Scan for the cell matching the given text and deliver its [X, Y] coordinate at center. 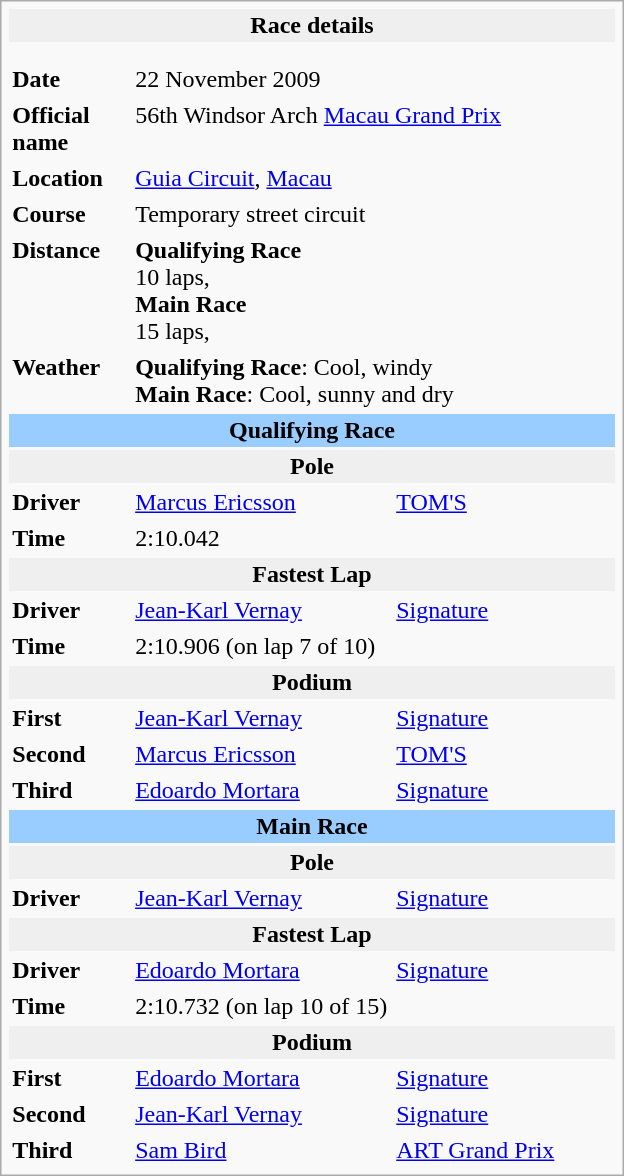
Sam Bird [261, 1150]
Qualifying Race [312, 430]
56th Windsor Arch Macau Grand Prix [374, 129]
22 November 2009 [261, 80]
Date [69, 80]
Race details [312, 26]
ART Grand Prix [504, 1150]
Distance [69, 291]
Temporary street circuit [374, 214]
Main Race [312, 826]
2:10.042 [374, 538]
Qualifying Race10 laps, Main Race15 laps, [374, 291]
Course [69, 214]
Guia Circuit, Macau [374, 178]
Qualifying Race: Cool, windyMain Race: Cool, sunny and dry [374, 381]
Weather [69, 381]
Location [69, 178]
Official name [69, 129]
2:10.732 (on lap 10 of 15) [374, 1006]
2:10.906 (on lap 7 of 10) [374, 646]
